Return the [x, y] coordinate for the center point of the cell that contains the specified text.  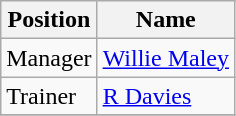
R Davies [166, 96]
Position [49, 20]
Manager [49, 58]
Trainer [49, 96]
Name [166, 20]
Willie Maley [166, 58]
